Identify which cell holds the provided text, then report its (x, y) central coordinate. 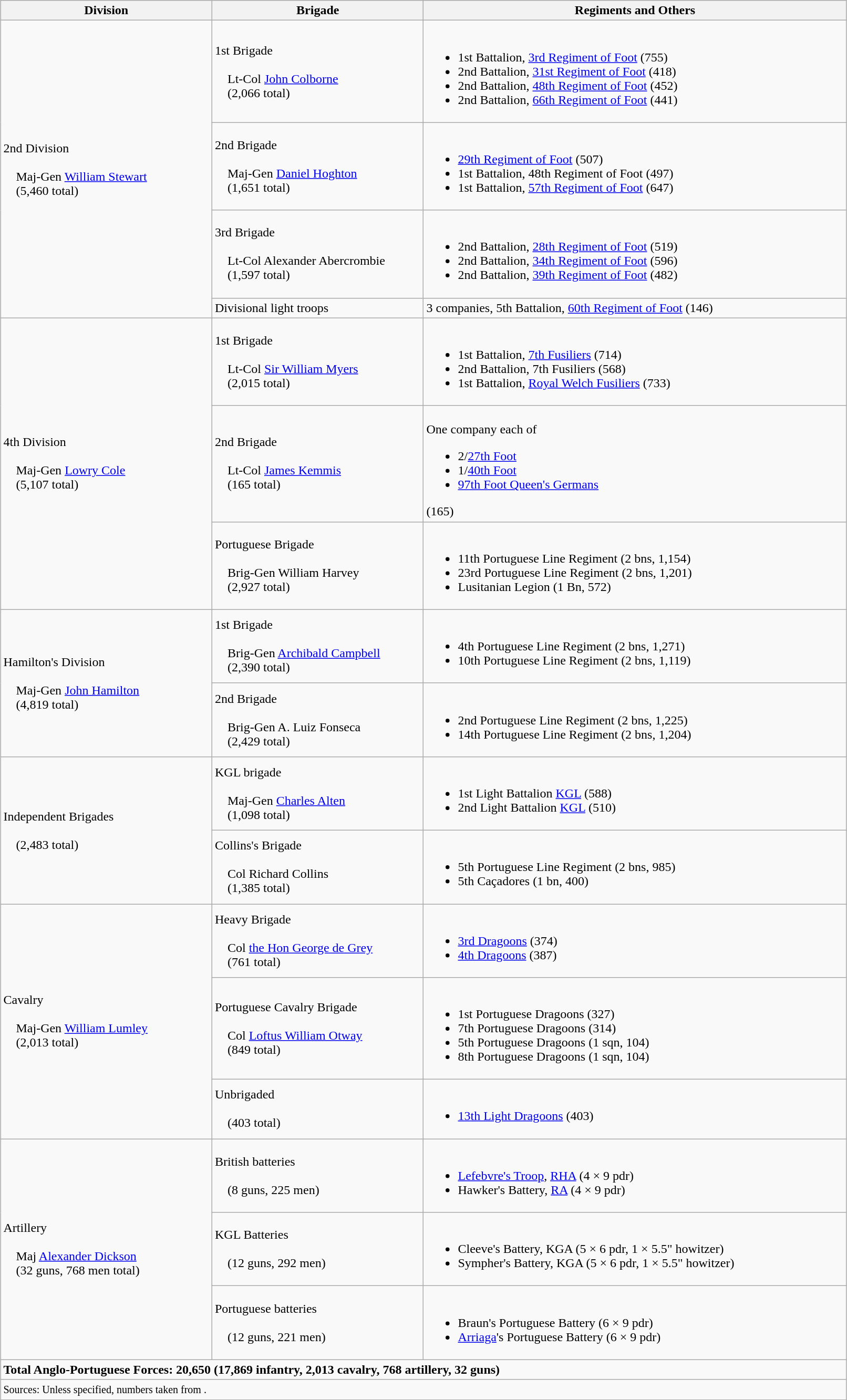
3 companies, 5th Battalion, 60th Regiment of Foot (146) (635, 308)
Portuguese batteries (12 guns, 221 men) (317, 1323)
One company each of2/27th Foot1/40th Foot97th Foot Queen's Germans(165) (635, 463)
Regiments and Others (635, 11)
1st Battalion, 7th Fusiliers (714)2nd Battalion, 7th Fusiliers (568)1st Battalion, Royal Welch Fusiliers (733) (635, 361)
Hamilton's Division Maj-Gen John Hamilton (4,819 total) (106, 683)
2nd Portuguese Line Regiment (2 bns, 1,225)14th Portuguese Line Regiment (2 bns, 1,204) (635, 720)
KGL brigade Maj-Gen Charles Alten (1,098 total) (317, 793)
11th Portuguese Line Regiment (2 bns, 1,154)23rd Portuguese Line Regiment (2 bns, 1,201)Lusitanian Legion (1 Bn, 572) (635, 565)
1st Brigade Brig-Gen Archibald Campbell (2,390 total) (317, 646)
Unbrigaded (403 total) (317, 1109)
Collins's Brigade Col Richard Collins (1,385 total) (317, 867)
1st Portuguese Dragoons (327)7th Portuguese Dragoons (314)5th Portuguese Dragoons (1 sqn, 104)8th Portuguese Dragoons (1 sqn, 104) (635, 1029)
2nd Brigade Lt-Col James Kemmis (165 total) (317, 463)
Lefebvre's Troop, RHA (4 × 9 pdr) Hawker's Battery, RA (4 × 9 pdr) (635, 1176)
1st Brigade Lt-Col Sir William Myers (2,015 total) (317, 361)
13th Light Dragoons (403) (635, 1109)
4th Division Maj-Gen Lowry Cole (5,107 total) (106, 463)
29th Regiment of Foot (507)1st Battalion, 48th Regiment of Foot (497)1st Battalion, 57th Regiment of Foot (647) (635, 166)
2nd Division Maj-Gen William Stewart (5,460 total) (106, 169)
2nd Brigade Brig-Gen A. Luiz Fonseca (2,429 total) (317, 720)
Portuguese Cavalry Brigade Col Loftus William Otway (849 total) (317, 1029)
Heavy Brigade Col the Hon George de Grey (761 total) (317, 940)
2nd Battalion, 28th Regiment of Foot (519)2nd Battalion, 34th Regiment of Foot (596)2nd Battalion, 39th Regiment of Foot (482) (635, 254)
Divisional light troops (317, 308)
Brigade (317, 11)
2nd Brigade Maj-Gen Daniel Hoghton (1,651 total) (317, 166)
1st Brigade Lt-Col John Colborne (2,066 total) (317, 71)
KGL Batteries (12 guns, 292 men) (317, 1249)
4th Portuguese Line Regiment (2 bns, 1,271)10th Portuguese Line Regiment (2 bns, 1,119) (635, 646)
Braun's Portuguese Battery (6 × 9 pdr)Arriaga's Portuguese Battery (6 × 9 pdr) (635, 1323)
1st Light Battalion KGL (588)2nd Light Battalion KGL (510) (635, 793)
Sources: Unless specified, numbers taken from . (424, 1389)
Division (106, 11)
Cavalry Maj-Gen William Lumley (2,013 total) (106, 1021)
Independent Brigades (2,483 total) (106, 830)
Portuguese Brigade Brig-Gen William Harvey (2,927 total) (317, 565)
Total Anglo-Portuguese Forces: 20,650 (17,869 infantry, 2,013 cavalry, 768 artillery, 32 guns) (424, 1370)
3rd Dragoons (374)4th Dragoons (387) (635, 940)
Artillery Maj Alexander Dickson (32 guns, 768 men total) (106, 1249)
British batteries (8 guns, 225 men) (317, 1176)
5th Portuguese Line Regiment (2 bns, 985)5th Caçadores (1 bn, 400) (635, 867)
3rd Brigade Lt-Col Alexander Abercrombie (1,597 total) (317, 254)
Cleeve's Battery, KGA (5 × 6 pdr, 1 × 5.5" howitzer)Sympher's Battery, KGA (5 × 6 pdr, 1 × 5.5" howitzer) (635, 1249)
